Provide the (X, Y) coordinate of the cell's center where the given text is located.  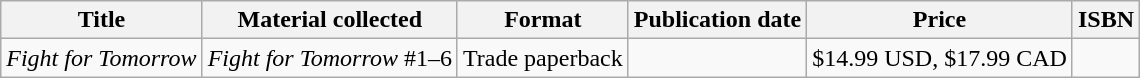
Publication date (717, 20)
ISBN (1106, 20)
Material collected (330, 20)
Trade paperback (542, 58)
Price (940, 20)
Fight for Tomorrow #1–6 (330, 58)
Title (102, 20)
$14.99 USD, $17.99 CAD (940, 58)
Format (542, 20)
Fight for Tomorrow (102, 58)
